Find where the given text appears and provide that cell's center as [X, Y] coordinate. 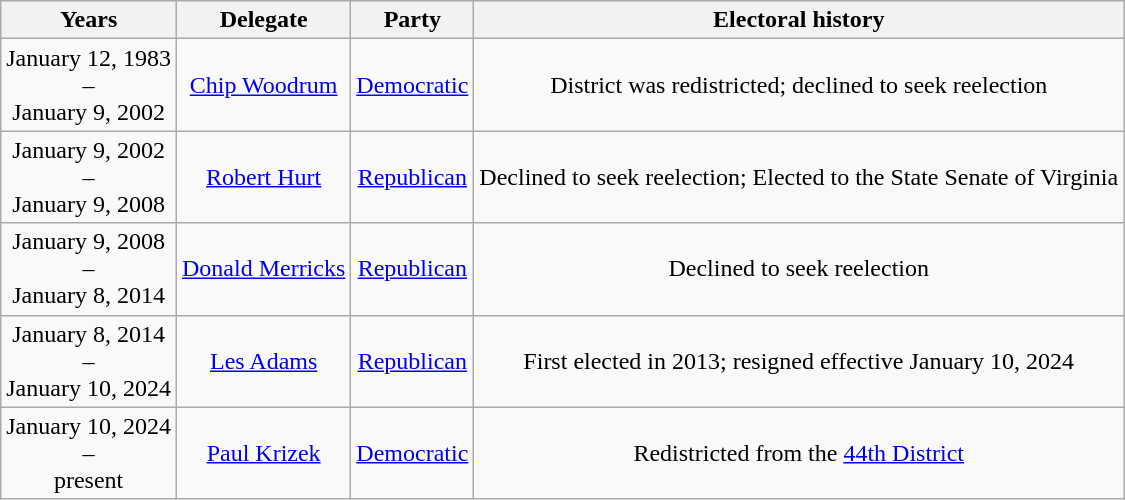
First elected in 2013; resigned effective January 10, 2024 [799, 361]
January 8, 2014–January 10, 2024 [89, 361]
Redistricted from the 44th District [799, 453]
Les Adams [263, 361]
Electoral history [799, 20]
District was redistricted; declined to seek reelection [799, 85]
Years [89, 20]
January 9, 2002–January 9, 2008 [89, 177]
Party [412, 20]
January 12, 1983–January 9, 2002 [89, 85]
Chip Woodrum [263, 85]
Declined to seek reelection; Elected to the State Senate of Virginia [799, 177]
Paul Krizek [263, 453]
Donald Merricks [263, 269]
January 9, 2008–January 8, 2014 [89, 269]
Delegate [263, 20]
Declined to seek reelection [799, 269]
January 10, 2024–present [89, 453]
Robert Hurt [263, 177]
